Determine the (x, y) coordinate at the center of the cell enclosing the given text.  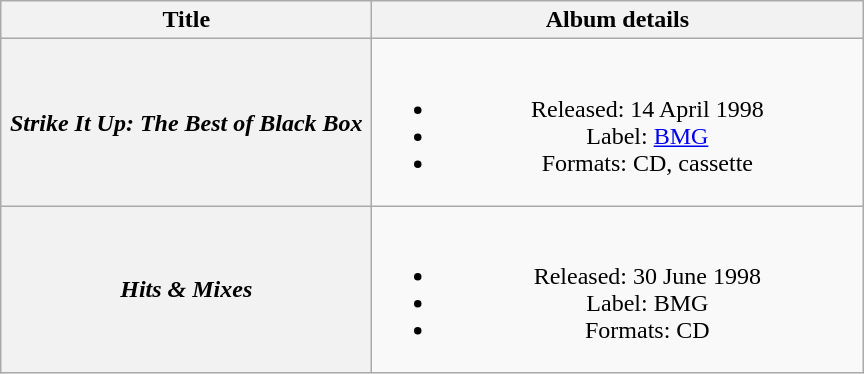
Title (186, 20)
Released: 30 June 1998Label: BMGFormats: CD (618, 290)
Released: 14 April 1998Label: BMGFormats: CD, cassette (618, 122)
Album details (618, 20)
Hits & Mixes (186, 290)
Strike It Up: The Best of Black Box (186, 122)
